Return (x, y) of the center of cell containing provided text 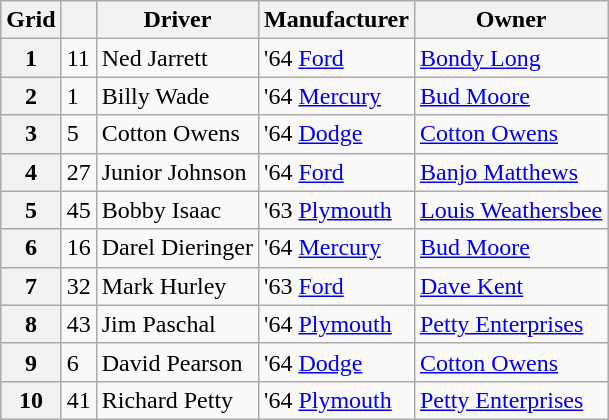
'63 Plymouth (337, 210)
Banjo Matthews (510, 172)
'63 Ford (337, 286)
Dave Kent (510, 286)
10 (31, 400)
11 (78, 58)
27 (78, 172)
4 (31, 172)
Driver (177, 20)
Louis Weathersbee (510, 210)
Junior Johnson (177, 172)
7 (31, 286)
Darel Dieringer (177, 248)
45 (78, 210)
9 (31, 362)
Bobby Isaac (177, 210)
Billy Wade (177, 96)
David Pearson (177, 362)
3 (31, 134)
2 (31, 96)
Richard Petty (177, 400)
41 (78, 400)
Mark Hurley (177, 286)
Jim Paschal (177, 324)
Bondy Long (510, 58)
43 (78, 324)
32 (78, 286)
16 (78, 248)
Ned Jarrett (177, 58)
8 (31, 324)
Manufacturer (337, 20)
Owner (510, 20)
Grid (31, 20)
